Determine the (X, Y) coordinate at the center of the cell enclosing the given text.  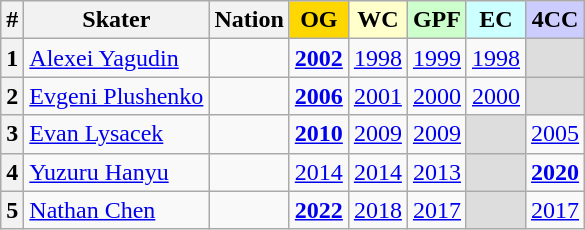
2005 (556, 134)
2 (12, 96)
2018 (378, 210)
4 (12, 172)
2001 (378, 96)
2006 (318, 96)
2013 (436, 172)
Nathan Chen (116, 210)
Yuzuru Hanyu (116, 172)
Alexei Yagudin (116, 58)
2020 (556, 172)
5 (12, 210)
1999 (436, 58)
Evan Lysacek (116, 134)
2010 (318, 134)
2022 (318, 210)
OG (318, 20)
# (12, 20)
4CC (556, 20)
3 (12, 134)
EC (496, 20)
WC (378, 20)
Evgeni Plushenko (116, 96)
2002 (318, 58)
Nation (249, 20)
Skater (116, 20)
1 (12, 58)
GPF (436, 20)
